Locate the cell with the specified text and output its [X, Y] center coordinate. 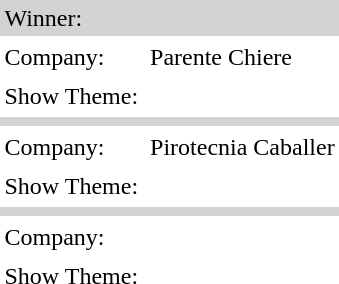
Winner: [170, 18]
